Scan for the cell matching the given text and deliver its (x, y) coordinate at center. 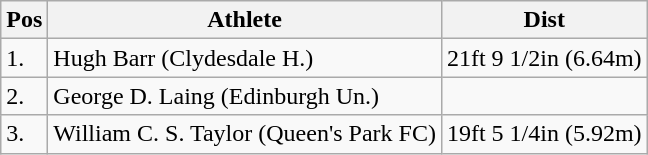
3. (24, 134)
George D. Laing (Edinburgh Un.) (245, 96)
1. (24, 58)
Dist (544, 20)
Hugh Barr (Clydesdale H.) (245, 58)
William C. S. Taylor (Queen's Park FC) (245, 134)
Pos (24, 20)
21ft 9 1/2in (6.64m) (544, 58)
Athlete (245, 20)
19ft 5 1/4in (5.92m) (544, 134)
2. (24, 96)
